Return [X, Y] of the center of cell containing provided text 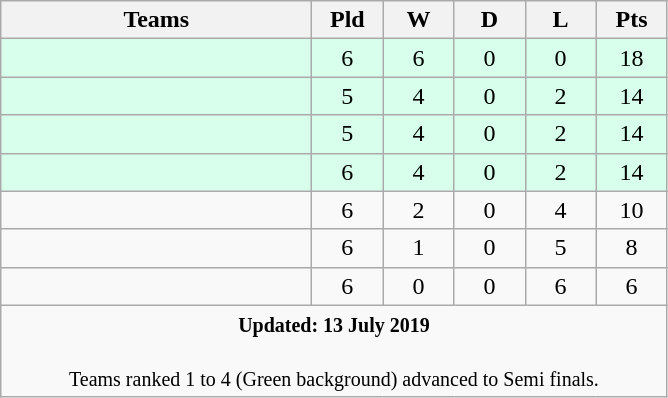
Pld [348, 20]
8 [632, 248]
Teams [156, 20]
10 [632, 210]
1 [418, 248]
D [490, 20]
L [560, 20]
Pts [632, 20]
W [418, 20]
18 [632, 58]
Updated: 13 July 2019 Teams ranked 1 to 4 (Green background) advanced to Semi finals. [334, 351]
